Output the [X, Y] coordinate of the center of the cell containing the given text.  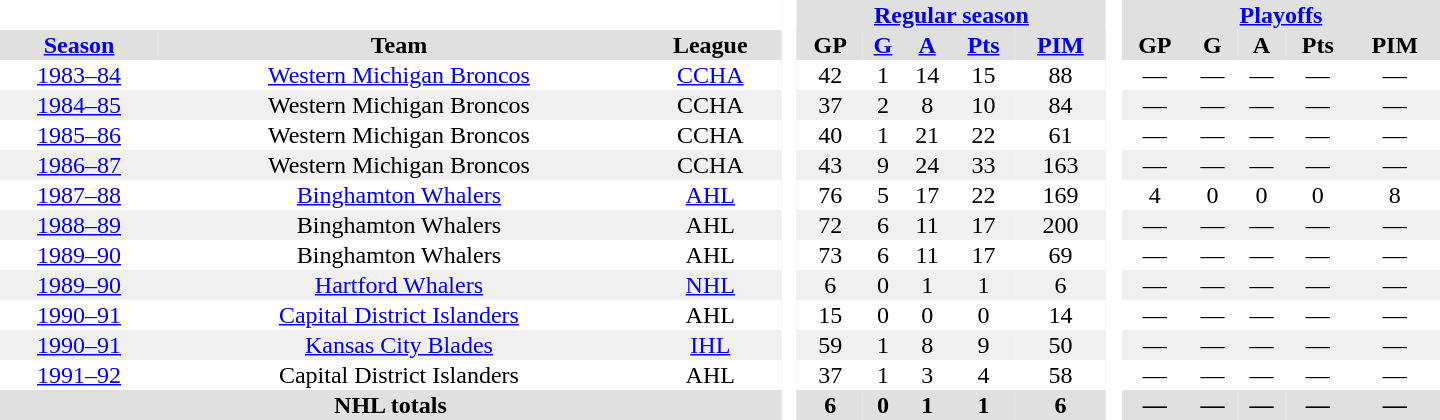
5 [882, 195]
69 [1060, 255]
NHL totals [390, 405]
58 [1060, 375]
21 [928, 135]
NHL [710, 285]
League [710, 45]
2 [882, 105]
42 [830, 75]
Kansas City Blades [399, 345]
1985–86 [79, 135]
24 [928, 165]
200 [1060, 225]
33 [984, 165]
61 [1060, 135]
Hartford Whalers [399, 285]
1988–89 [79, 225]
169 [1060, 195]
73 [830, 255]
163 [1060, 165]
1987–88 [79, 195]
3 [928, 375]
76 [830, 195]
59 [830, 345]
43 [830, 165]
Team [399, 45]
1983–84 [79, 75]
IHL [710, 345]
84 [1060, 105]
88 [1060, 75]
50 [1060, 345]
40 [830, 135]
1991–92 [79, 375]
Playoffs [1281, 15]
72 [830, 225]
10 [984, 105]
1984–85 [79, 105]
Season [79, 45]
1986–87 [79, 165]
Regular season [951, 15]
